Determine the [X, Y] coordinate at the center of the cell enclosing the given text.  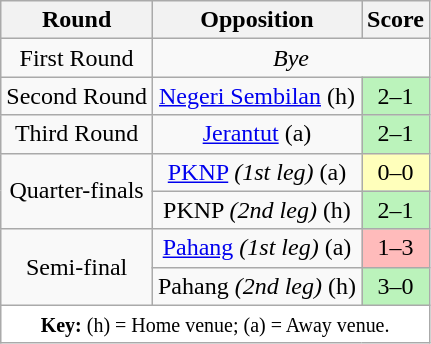
Score [396, 20]
Quarter-finals [77, 191]
Negeri Sembilan (h) [256, 96]
Opposition [256, 20]
1–3 [396, 248]
Second Round [77, 96]
3–0 [396, 286]
Semi-final [77, 267]
First Round [77, 58]
PKNP (2nd leg) (h) [256, 210]
0–0 [396, 172]
Round [77, 20]
Jerantut (a) [256, 134]
Bye [290, 58]
Third Round [77, 134]
Pahang (2nd leg) (h) [256, 286]
Pahang (1st leg) (a) [256, 248]
PKNP (1st leg) (a) [256, 172]
Key: (h) = Home venue; (a) = Away venue. [216, 324]
